Determine the [x, y] coordinate at the center of the cell enclosing the given text.  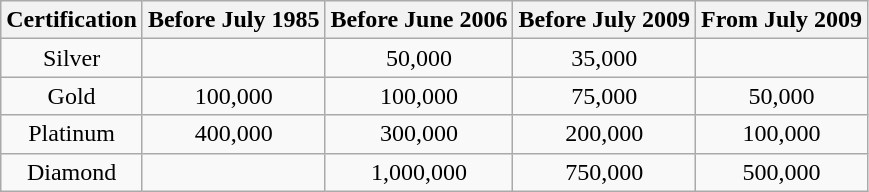
Silver [72, 58]
35,000 [604, 58]
200,000 [604, 134]
Certification [72, 20]
300,000 [419, 134]
Platinum [72, 134]
Before July 2009 [604, 20]
500,000 [782, 172]
75,000 [604, 96]
Gold [72, 96]
1,000,000 [419, 172]
400,000 [234, 134]
750,000 [604, 172]
Before July 1985 [234, 20]
From July 2009 [782, 20]
Before June 2006 [419, 20]
Diamond [72, 172]
